Find where the given text appears and provide that cell's center as (x, y) coordinate. 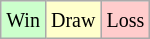
Win (24, 20)
Loss (126, 20)
Draw (72, 20)
